Extract the [x, y] coordinate from the center of the cell holding the provided text.  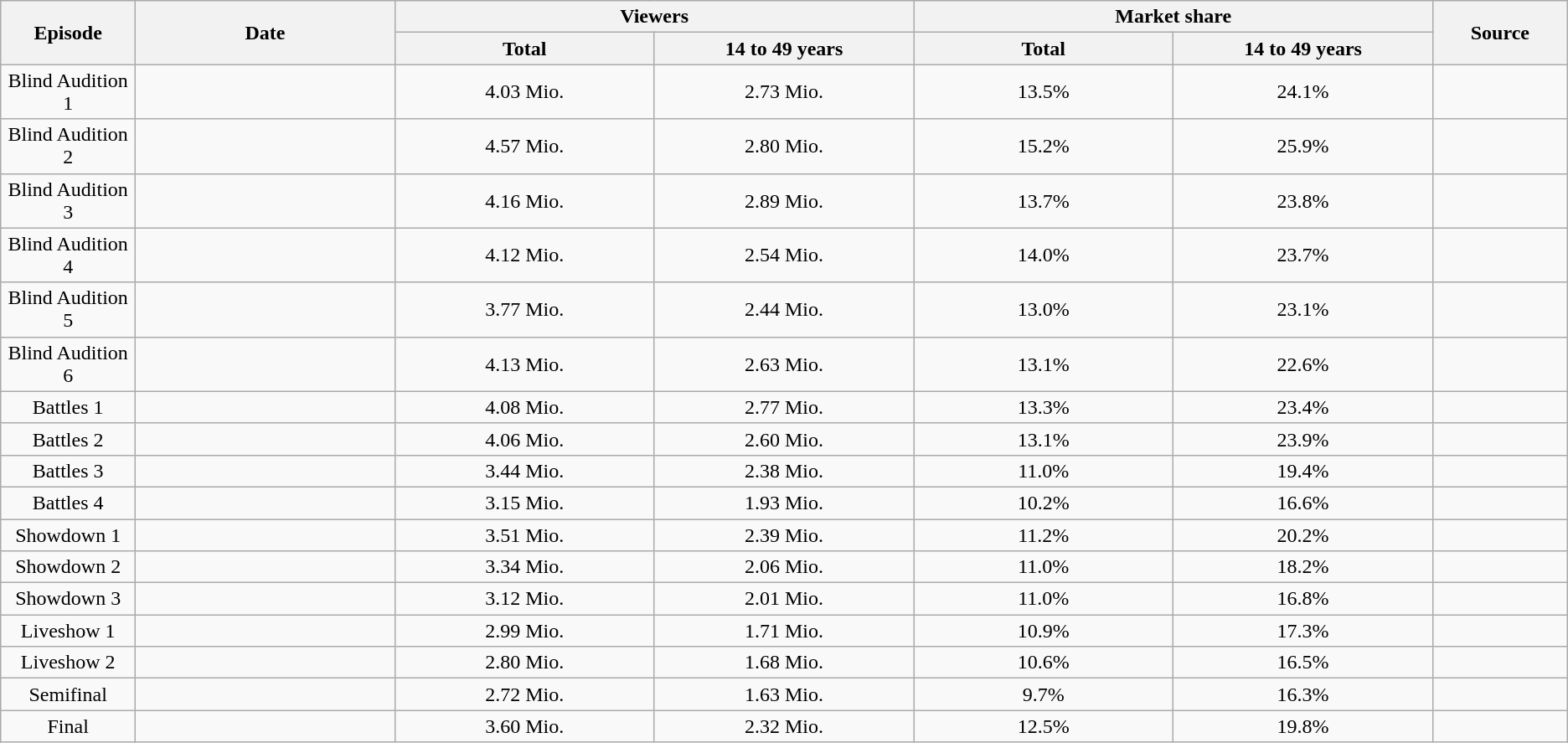
2.60 Mio. [784, 439]
3.15 Mio. [524, 503]
2.32 Mio. [784, 726]
Battles 1 [69, 407]
23.9% [1303, 439]
19.4% [1303, 471]
Final [69, 726]
14.0% [1044, 255]
4.16 Mio. [524, 201]
10.6% [1044, 663]
2.39 Mio. [784, 535]
Battles 2 [69, 439]
23.7% [1303, 255]
3.44 Mio. [524, 471]
Source [1501, 33]
Blind Audition 6 [69, 364]
16.6% [1303, 503]
13.0% [1044, 310]
4.03 Mio. [524, 92]
15.2% [1044, 146]
1.68 Mio. [784, 663]
11.2% [1044, 535]
2.54 Mio. [784, 255]
23.1% [1303, 310]
23.4% [1303, 407]
25.9% [1303, 146]
10.2% [1044, 503]
Blind Audition 3 [69, 201]
1.93 Mio. [784, 503]
2.38 Mio. [784, 471]
2.63 Mio. [784, 364]
2.73 Mio. [784, 92]
13.5% [1044, 92]
4.08 Mio. [524, 407]
19.8% [1303, 726]
Blind Audition 1 [69, 92]
16.8% [1303, 599]
20.2% [1303, 535]
Market share [1173, 17]
Episode [69, 33]
2.01 Mio. [784, 599]
16.3% [1303, 694]
2.72 Mio. [524, 694]
Showdown 3 [69, 599]
2.06 Mio. [784, 567]
Blind Audition 5 [69, 310]
4.06 Mio. [524, 439]
3.34 Mio. [524, 567]
23.8% [1303, 201]
2.44 Mio. [784, 310]
Semifinal [69, 694]
16.5% [1303, 663]
3.60 Mio. [524, 726]
12.5% [1044, 726]
13.7% [1044, 201]
3.12 Mio. [524, 599]
2.89 Mio. [784, 201]
1.71 Mio. [784, 631]
13.3% [1044, 407]
Showdown 2 [69, 567]
2.77 Mio. [784, 407]
Liveshow 2 [69, 663]
3.51 Mio. [524, 535]
10.9% [1044, 631]
22.6% [1303, 364]
Showdown 1 [69, 535]
4.57 Mio. [524, 146]
1.63 Mio. [784, 694]
24.1% [1303, 92]
Blind Audition 2 [69, 146]
Date [266, 33]
4.12 Mio. [524, 255]
18.2% [1303, 567]
Blind Audition 4 [69, 255]
Viewers [654, 17]
4.13 Mio. [524, 364]
3.77 Mio. [524, 310]
Battles 3 [69, 471]
2.99 Mio. [524, 631]
17.3% [1303, 631]
9.7% [1044, 694]
Battles 4 [69, 503]
Liveshow 1 [69, 631]
